Output the [x, y] coordinate of the center of the cell containing the given text.  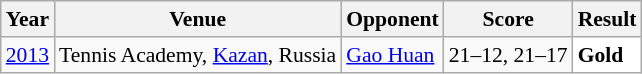
Result [608, 19]
Score [508, 19]
Year [28, 19]
Opponent [392, 19]
Gao Huan [392, 55]
Tennis Academy, Kazan, Russia [198, 55]
2013 [28, 55]
Gold [608, 55]
Venue [198, 19]
21–12, 21–17 [508, 55]
